Determine the [X, Y] coordinate at the center of the cell enclosing the given text.  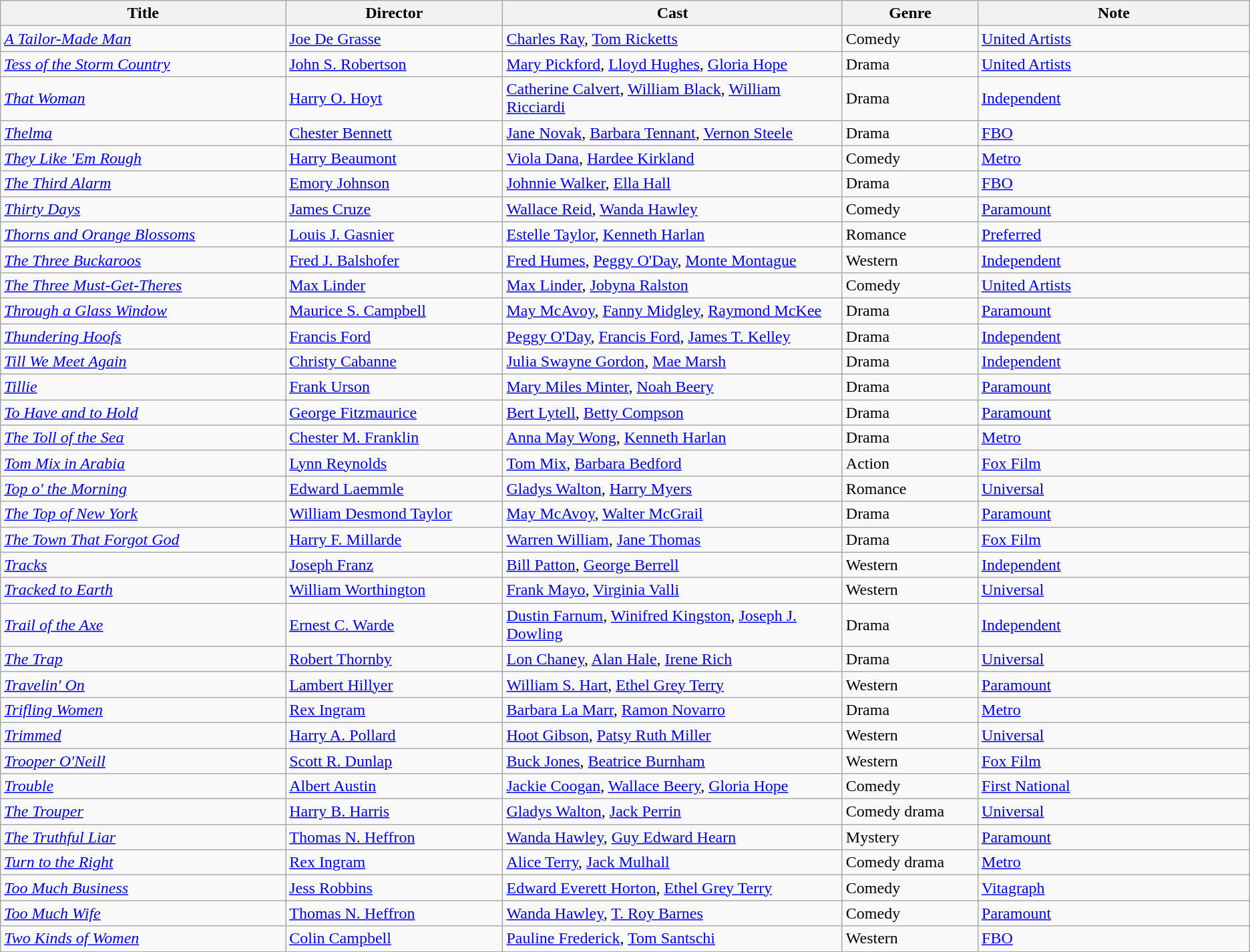
Trimmed [143, 735]
Harry Beaumont [394, 158]
Thelma [143, 133]
Joseph Franz [394, 565]
Julia Swayne Gordon, Mae Marsh [672, 362]
To Have and to Hold [143, 413]
Edward Everett Horton, Ethel Grey Terry [672, 888]
Top o' the Morning [143, 489]
The Toll of the Sea [143, 438]
Tom Mix in Arabia [143, 463]
Edward Laemmle [394, 489]
Title [143, 13]
Colin Campbell [394, 939]
The Three Buckaroos [143, 260]
Albert Austin [394, 786]
A Tailor-Made Man [143, 39]
The Trap [143, 659]
The Top of New York [143, 514]
Cast [672, 13]
Bill Patton, George Berrell [672, 565]
May McAvoy, Walter McGrail [672, 514]
William S. Hart, Ethel Grey Terry [672, 684]
Jackie Coogan, Wallace Beery, Gloria Hope [672, 786]
Lynn Reynolds [394, 463]
Genre [909, 13]
Chester Bennett [394, 133]
Wallace Reid, Wanda Hawley [672, 209]
Lon Chaney, Alan Hale, Irene Rich [672, 659]
Thundering Hoofs [143, 336]
Harry F. Millarde [394, 539]
Harry B. Harris [394, 812]
Anna May Wong, Kenneth Harlan [672, 438]
Charles Ray, Tom Ricketts [672, 39]
The Town That Forgot God [143, 539]
Fred Humes, Peggy O'Day, Monte Montague [672, 260]
Note [1114, 13]
May McAvoy, Fanny Midgley, Raymond McKee [672, 310]
Gladys Walton, Jack Perrin [672, 812]
Louis J. Gasnier [394, 234]
Max Linder, Jobyna Ralston [672, 285]
Mary Miles Minter, Noah Beery [672, 387]
Buck Jones, Beatrice Burnham [672, 760]
Wanda Hawley, T. Roy Barnes [672, 913]
Gladys Walton, Harry Myers [672, 489]
Turn to the Right [143, 863]
Mary Pickford, Lloyd Hughes, Gloria Hope [672, 64]
Dustin Farnum, Winifred Kingston, Joseph J. Dowling [672, 625]
Catherine Calvert, William Black, William Ricciardi [672, 99]
Through a Glass Window [143, 310]
Francis Ford [394, 336]
The Three Must-Get-Theres [143, 285]
Trifling Women [143, 710]
Christy Cabanne [394, 362]
They Like 'Em Rough [143, 158]
Thirty Days [143, 209]
Trail of the Axe [143, 625]
Hoot Gibson, Patsy Ruth Miller [672, 735]
Tess of the Storm Country [143, 64]
Preferred [1114, 234]
Wanda Hawley, Guy Edward Hearn [672, 837]
That Woman [143, 99]
Joe De Grasse [394, 39]
Alice Terry, Jack Mulhall [672, 863]
Director [394, 13]
Ernest C. Warde [394, 625]
Lambert Hillyer [394, 684]
William Worthington [394, 590]
Emory Johnson [394, 184]
Tom Mix, Barbara Bedford [672, 463]
Jess Robbins [394, 888]
Frank Mayo, Virginia Valli [672, 590]
Fred J. Balshofer [394, 260]
Vitagraph [1114, 888]
Viola Dana, Hardee Kirkland [672, 158]
Robert Thornby [394, 659]
Tracks [143, 565]
Trooper O'Neill [143, 760]
Action [909, 463]
Thorns and Orange Blossoms [143, 234]
Too Much Business [143, 888]
Johnnie Walker, Ella Hall [672, 184]
Chester M. Franklin [394, 438]
Harry O. Hoyt [394, 99]
The Truthful Liar [143, 837]
Max Linder [394, 285]
Scott R. Dunlap [394, 760]
Warren William, Jane Thomas [672, 539]
Peggy O'Day, Francis Ford, James T. Kelley [672, 336]
The Trouper [143, 812]
Estelle Taylor, Kenneth Harlan [672, 234]
Mystery [909, 837]
The Third Alarm [143, 184]
John S. Robertson [394, 64]
William Desmond Taylor [394, 514]
Two Kinds of Women [143, 939]
Trouble [143, 786]
Pauline Frederick, Tom Santschi [672, 939]
George Fitzmaurice [394, 413]
Travelin' On [143, 684]
Tracked to Earth [143, 590]
Till We Meet Again [143, 362]
First National [1114, 786]
Frank Urson [394, 387]
Bert Lytell, Betty Compson [672, 413]
Harry A. Pollard [394, 735]
Jane Novak, Barbara Tennant, Vernon Steele [672, 133]
Maurice S. Campbell [394, 310]
Too Much Wife [143, 913]
Tillie [143, 387]
James Cruze [394, 209]
Barbara La Marr, Ramon Novarro [672, 710]
